Scan for the cell matching the given text and deliver its (x, y) coordinate at center. 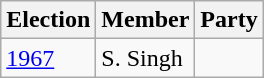
S. Singh (146, 58)
1967 (48, 58)
Party (229, 20)
Election (48, 20)
Member (146, 20)
